Provide the [x, y] coordinate of the cell's center where the given text is located.  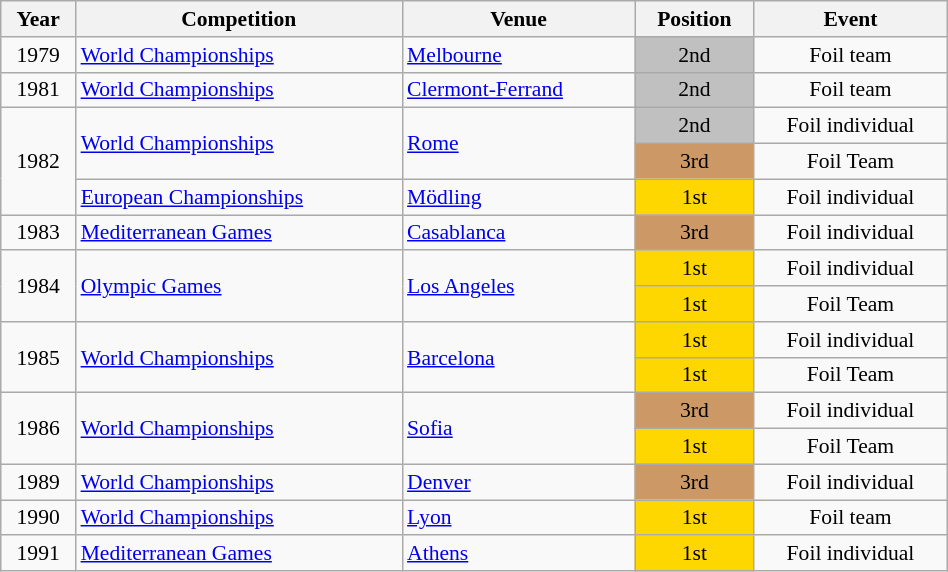
1985 [38, 358]
1990 [38, 518]
Olympic Games [239, 286]
Event [851, 19]
Athens [518, 554]
Competition [239, 19]
Casablanca [518, 233]
Clermont-Ferrand [518, 90]
1981 [38, 90]
1982 [38, 162]
Mödling [518, 197]
Melbourne [518, 55]
Barcelona [518, 358]
1986 [38, 428]
European Championships [239, 197]
Los Angeles [518, 286]
Sofia [518, 428]
1979 [38, 55]
Rome [518, 144]
Lyon [518, 518]
1984 [38, 286]
Position [694, 19]
1991 [38, 554]
Year [38, 19]
1983 [38, 233]
Venue [518, 19]
1989 [38, 482]
Denver [518, 482]
